Pinpoint the cell where the given text exists, returning its (X, Y) midpoint coordinate. 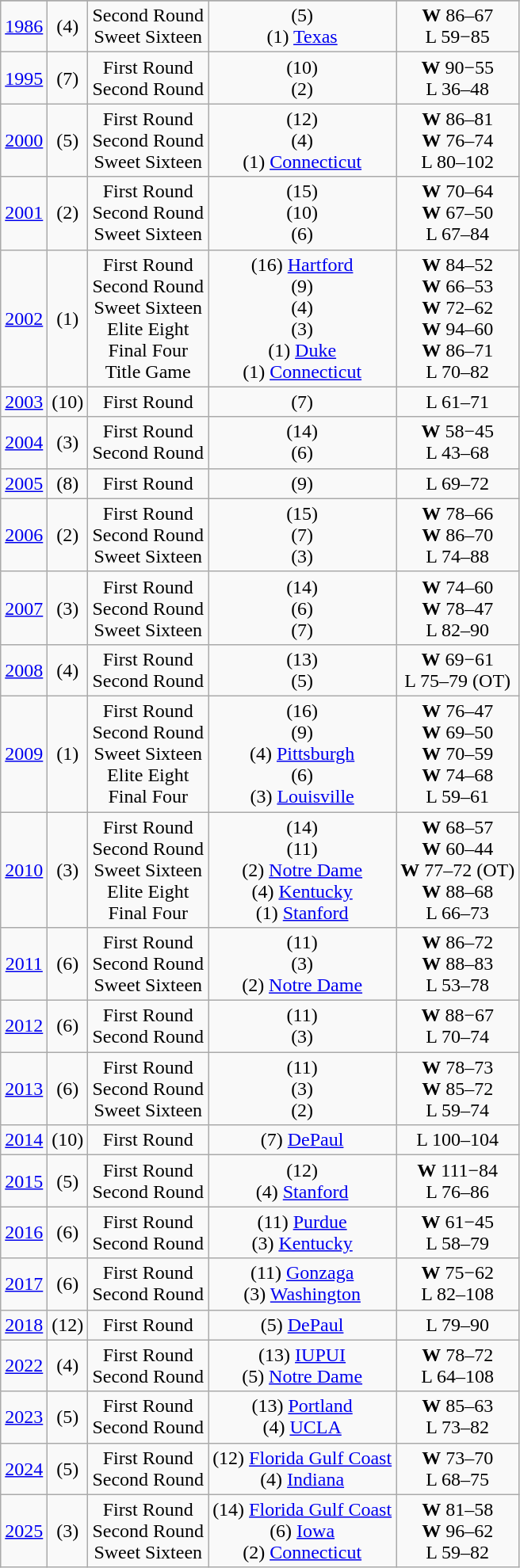
(10) (2) (303, 78)
(14) (6) (303, 442)
(12) (4) (1) Connecticut (303, 140)
(11) (3) (303, 1027)
2018 (24, 1325)
W 81–58W 96–62L 59–82 (458, 1531)
2002 (24, 319)
(13) (5) (303, 670)
(13) IUPUI(5) Notre Dame (303, 1366)
W 75−62L 82–108 (458, 1284)
(8) (68, 483)
(14) (11) (2) Notre Dame(4) Kentucky(1) Stanford (303, 869)
2000 (24, 140)
W 86–67L 59−85 (458, 27)
2015 (24, 1181)
2014 (24, 1140)
W 86–81W 76–74L 80–102 (458, 140)
2024 (24, 1469)
2001 (24, 213)
2013 (24, 1089)
2003 (24, 402)
W 78–66W 86–70L 74–88 (458, 535)
2007 (24, 608)
W 111−84L 76–86 (458, 1181)
2008 (24, 670)
W 68–57W 60–44W 77–72 (OT)W 88–68L 66–73 (458, 869)
2009 (24, 753)
2023 (24, 1417)
(12) (68, 1325)
L 79–90 (458, 1325)
(14) (6) (7) (303, 608)
(11) (3) (2) (303, 1089)
2017 (24, 1284)
Second RoundSweet Sixteen (148, 27)
W 78–73W 85–72L 59–74 (458, 1089)
2010 (24, 869)
L 100–104 (458, 1140)
W 58−45L 43–68 (458, 442)
(12) Florida Gulf Coast(4) Indiana (303, 1469)
(5) DePaul (303, 1325)
2012 (24, 1027)
(16) Hartford(9) (4) (3) (1) Duke(1) Connecticut (303, 319)
W 84–52W 66–53W 72–62W 94–60W 86–71L 70–82 (458, 319)
(9) (303, 483)
W 86–72W 88–83L 53–78 (458, 964)
W 85–63 L 73–82 (458, 1417)
(12) (4) Stanford (303, 1181)
W 69−61L 75–79 (OT) (458, 670)
W 73–70 L 68–75 (458, 1469)
(5) (1) Texas (303, 27)
1986 (24, 27)
First RoundSecond RoundSweet SixteenElite EightFinal FourTitle Game (148, 319)
1995 (24, 78)
(11) (3) (2) Notre Dame (303, 964)
(15) (7) (3) (303, 535)
2011 (24, 964)
(11) Purdue(3) Kentucky (303, 1233)
W 90−55L 36–48 (458, 78)
(7) DePaul (303, 1140)
W 78–72 L 64–108 (458, 1366)
2025 (24, 1531)
2016 (24, 1233)
W 70–64W 67–50L 67–84 (458, 213)
(15) (10) (6) (303, 213)
(11) Gonzaga(3) Washington (303, 1284)
2004 (24, 442)
2006 (24, 535)
W 61−45L 58–79 (458, 1233)
W 88−67L 70–74 (458, 1027)
(16) (9) (4) Pittsburgh(6) (3) Louisville (303, 753)
L 61–71 (458, 402)
(14) Florida Gulf Coast(6) Iowa(2) Connecticut (303, 1531)
W 74–60W 78–47L 82–90 (458, 608)
L 69–72 (458, 483)
W 76–47W 69–50W 70–59W 74–68L 59–61 (458, 753)
2022 (24, 1366)
2005 (24, 483)
(13) Portland(4) UCLA (303, 1417)
